From the cell containing the given text, extract its center point as (x, y) coordinate. 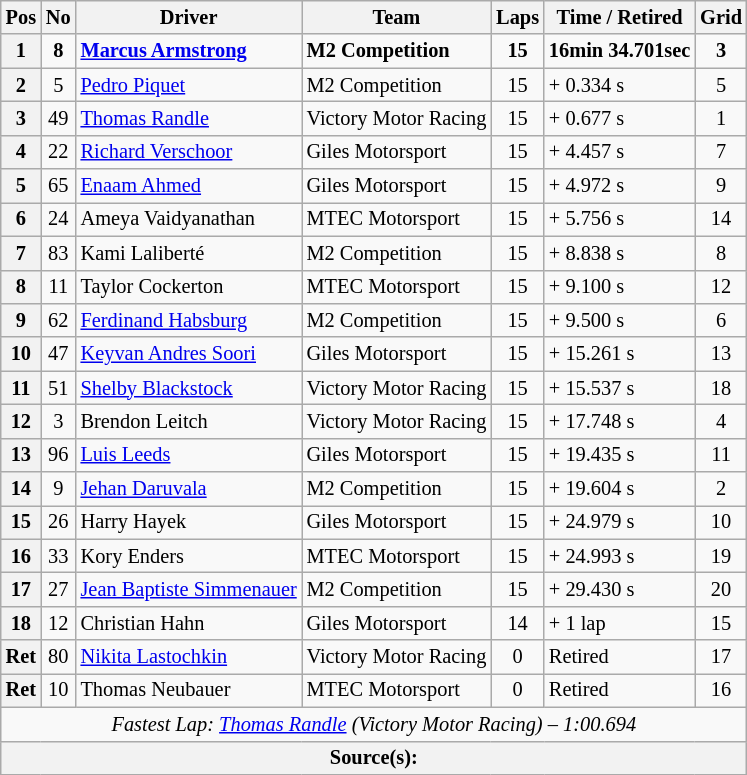
80 (58, 657)
+ 0.677 s (620, 118)
Jehan Daruvala (189, 489)
Team (397, 17)
+ 19.604 s (620, 489)
49 (58, 118)
Marcus Armstrong (189, 51)
+ 0.334 s (620, 85)
51 (58, 388)
Fastest Lap: Thomas Randle (Victory Motor Racing) – 1:00.694 (374, 724)
Enaam Ahmed (189, 186)
+ 8.838 s (620, 253)
Kami Laliberté (189, 253)
Source(s): (374, 758)
65 (58, 186)
83 (58, 253)
27 (58, 589)
Nikita Lastochkin (189, 657)
+ 24.993 s (620, 556)
24 (58, 219)
16min 34.701sec (620, 51)
Kory Enders (189, 556)
Keyvan Andres Soori (189, 354)
Shelby Blackstock (189, 388)
33 (58, 556)
Grid (721, 17)
+ 19.435 s (620, 455)
62 (58, 320)
+ 15.537 s (620, 388)
20 (721, 589)
Taylor Cockerton (189, 287)
19 (721, 556)
Luis Leeds (189, 455)
Driver (189, 17)
Jean Baptiste Simmenauer (189, 589)
Pos (21, 17)
+ 9.100 s (620, 287)
+ 1 lap (620, 623)
+ 5.756 s (620, 219)
No (58, 17)
Time / Retired (620, 17)
Ferdinand Habsburg (189, 320)
26 (58, 522)
+ 4.972 s (620, 186)
+ 9.500 s (620, 320)
Laps (518, 17)
Harry Hayek (189, 522)
+ 4.457 s (620, 152)
+ 24.979 s (620, 522)
Thomas Randle (189, 118)
+ 15.261 s (620, 354)
47 (58, 354)
Thomas Neubauer (189, 690)
Pedro Piquet (189, 85)
96 (58, 455)
+ 29.430 s (620, 589)
Richard Verschoor (189, 152)
Brendon Leitch (189, 421)
Christian Hahn (189, 623)
+ 17.748 s (620, 421)
Ameya Vaidyanathan (189, 219)
22 (58, 152)
